Locate the cell with the specified text and output its (x, y) center coordinate. 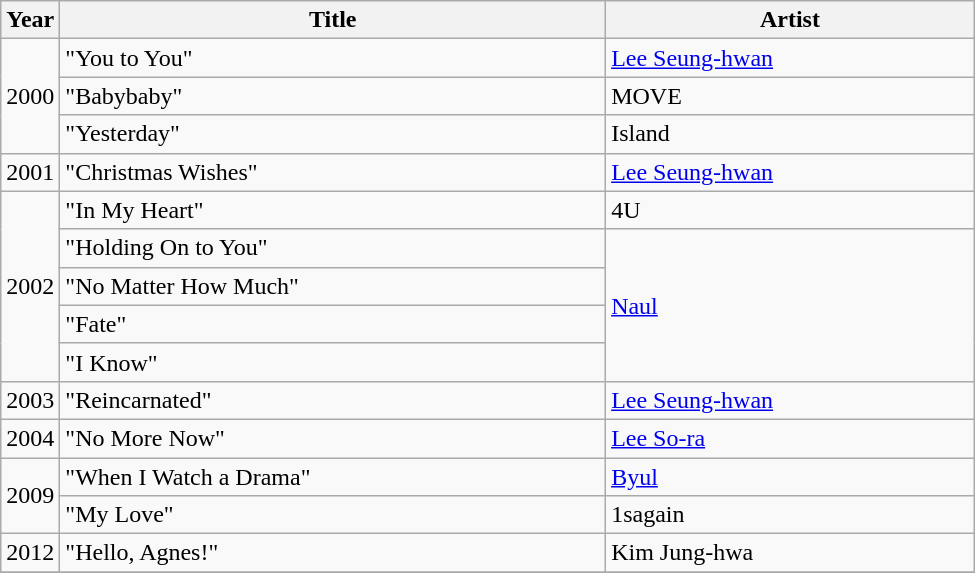
"Babybaby" (333, 96)
"You to You" (333, 58)
2001 (30, 172)
MOVE (790, 96)
"Christmas Wishes" (333, 172)
"Fate" (333, 324)
Byul (790, 477)
"My Love" (333, 515)
Year (30, 20)
2004 (30, 438)
2009 (30, 496)
Title (333, 20)
"No Matter How Much" (333, 286)
Kim Jung-hwa (790, 553)
Island (790, 134)
"When I Watch a Drama" (333, 477)
"Hello, Agnes!" (333, 553)
4U (790, 210)
"I Know" (333, 362)
2000 (30, 96)
"In My Heart" (333, 210)
"Reincarnated" (333, 400)
"Holding On to You" (333, 248)
1sagain (790, 515)
"Yesterday" (333, 134)
Naul (790, 305)
2012 (30, 553)
2002 (30, 286)
2003 (30, 400)
Lee So-ra (790, 438)
"No More Now" (333, 438)
Artist (790, 20)
